Identify which cell holds the provided text, then report its [x, y] central coordinate. 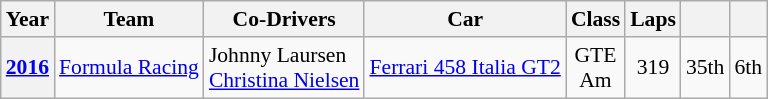
Team [129, 19]
Car [464, 19]
GTEAm [596, 68]
Class [596, 19]
35th [706, 68]
Co-Drivers [284, 19]
Formula Racing [129, 68]
Johnny Laursen Christina Nielsen [284, 68]
Laps [653, 19]
319 [653, 68]
Year [28, 19]
Ferrari 458 Italia GT2 [464, 68]
6th [748, 68]
2016 [28, 68]
